Capture the cell that displays the provided text and extract its (X, Y) central coordinate. 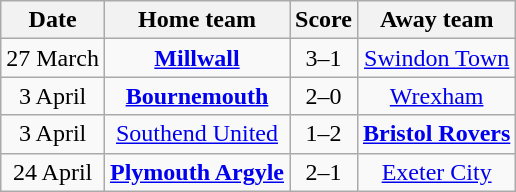
24 April (53, 172)
Home team (196, 20)
Plymouth Argyle (196, 172)
2–1 (324, 172)
Date (53, 20)
3–1 (324, 58)
Swindon Town (436, 58)
Exeter City (436, 172)
1–2 (324, 134)
Wrexham (436, 96)
2–0 (324, 96)
Millwall (196, 58)
Score (324, 20)
Away team (436, 20)
Bournemouth (196, 96)
Southend United (196, 134)
27 March (53, 58)
Bristol Rovers (436, 134)
